For the text-containing cell, return its midpoint in [x, y] coordinate format. 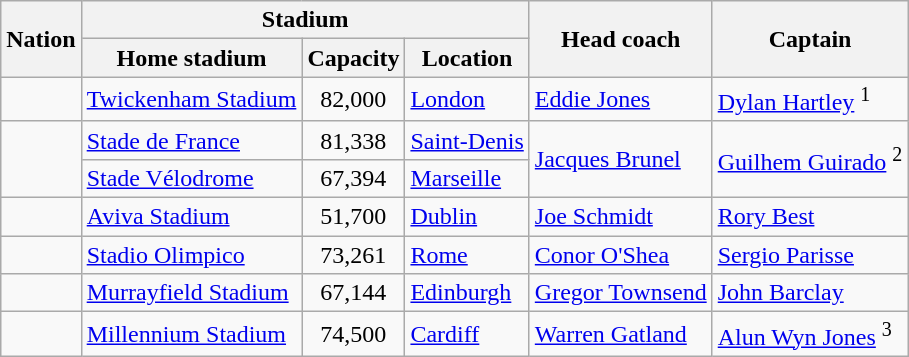
67,144 [354, 293]
Gregor Townsend [620, 293]
Head coach [620, 39]
Rory Best [810, 217]
Stadio Olimpico [192, 255]
Conor O'Shea [620, 255]
Dylan Hartley 1 [810, 100]
81,338 [354, 140]
Twickenham Stadium [192, 100]
Murrayfield Stadium [192, 293]
Marseille [467, 178]
Stade Vélodrome [192, 178]
Aviva Stadium [192, 217]
82,000 [354, 100]
Alun Wyn Jones 3 [810, 334]
John Barclay [810, 293]
Edinburgh [467, 293]
74,500 [354, 334]
Rome [467, 255]
Millennium Stadium [192, 334]
Location [467, 58]
Saint-Denis [467, 140]
London [467, 100]
Stade de France [192, 140]
Sergio Parisse [810, 255]
67,394 [354, 178]
Stadium [305, 20]
Dublin [467, 217]
Nation [41, 39]
51,700 [354, 217]
73,261 [354, 255]
Jacques Brunel [620, 159]
Guilhem Guirado 2 [810, 159]
Cardiff [467, 334]
Joe Schmidt [620, 217]
Captain [810, 39]
Eddie Jones [620, 100]
Capacity [354, 58]
Home stadium [192, 58]
Warren Gatland [620, 334]
